Provide the (X, Y) coordinate of the cell's center where the given text is located.  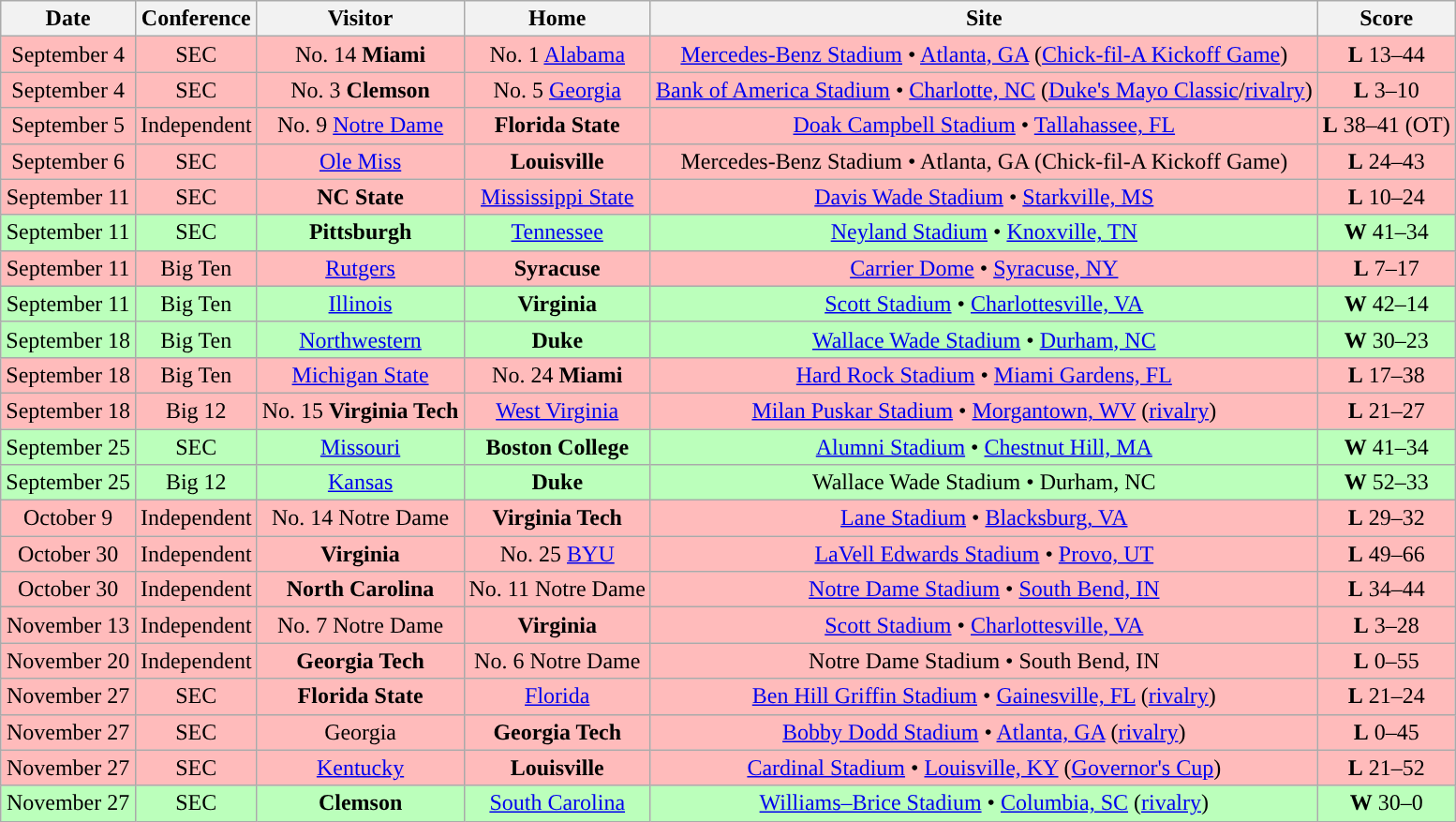
Site (984, 19)
L 24–43 (1387, 161)
No. 14 Miami (360, 54)
Bank of America Stadium • Charlotte, NC (Duke's Mayo Classic/rivalry) (984, 90)
Pittsburgh (360, 232)
L 7–17 (1387, 268)
Rutgers (360, 268)
No. 7 Notre Dame (360, 625)
Conference (196, 19)
Home (557, 19)
Bobby Dodd Stadium • Atlanta, GA (rivalry) (984, 732)
No. 11 Notre Dame (557, 590)
L 0–45 (1387, 732)
L 21–52 (1387, 768)
L 38–41 (OT) (1387, 126)
No. 15 Virginia Tech (360, 411)
Florida (557, 696)
No. 5 Georgia (557, 90)
Date (68, 19)
November 13 (68, 625)
L 29–32 (1387, 518)
W 52–33 (1387, 483)
Milan Puskar Stadium • Morgantown, WV (rivalry) (984, 411)
November 20 (68, 661)
Alumni Stadium • Chestnut Hill, MA (984, 447)
NC State (360, 197)
Northwestern (360, 339)
No. 14 Notre Dame (360, 518)
LaVell Edwards Stadium • Provo, UT (984, 554)
North Carolina (360, 590)
Doak Campbell Stadium • Tallahassee, FL (984, 126)
Neyland Stadium • Knoxville, TN (984, 232)
L 21–24 (1387, 696)
Ben Hill Griffin Stadium • Gainesville, FL (rivalry) (984, 696)
Visitor (360, 19)
L 13–44 (1387, 54)
No. 9 Notre Dame (360, 126)
No. 6 Notre Dame (557, 661)
Hard Rock Stadium • Miami Gardens, FL (984, 375)
L 3–28 (1387, 625)
Mississippi State (557, 197)
L 21–27 (1387, 411)
Illinois (360, 304)
Kentucky (360, 768)
October 9 (68, 518)
Kansas (360, 483)
Williams–Brice Stadium • Columbia, SC (rivalry) (984, 803)
L 17–38 (1387, 375)
W 42–14 (1387, 304)
L 10–24 (1387, 197)
Clemson (360, 803)
W 30–0 (1387, 803)
Georgia (360, 732)
South Carolina (557, 803)
Virginia Tech (557, 518)
September 5 (68, 126)
Lane Stadium • Blacksburg, VA (984, 518)
No. 1 Alabama (557, 54)
Michigan State (360, 375)
L 34–44 (1387, 590)
Boston College (557, 447)
Davis Wade Stadium • Starkville, MS (984, 197)
L 49–66 (1387, 554)
No. 24 Miami (557, 375)
Ole Miss (360, 161)
L 0–55 (1387, 661)
No. 25 BYU (557, 554)
West Virginia (557, 411)
L 3–10 (1387, 90)
Missouri (360, 447)
W 30–23 (1387, 339)
Carrier Dome • Syracuse, NY (984, 268)
Cardinal Stadium • Louisville, KY (Governor's Cup) (984, 768)
Tennessee (557, 232)
No. 3 Clemson (360, 90)
Syracuse (557, 268)
Score (1387, 19)
September 6 (68, 161)
